Determine the [x, y] coordinate at the center of the cell enclosing the given text.  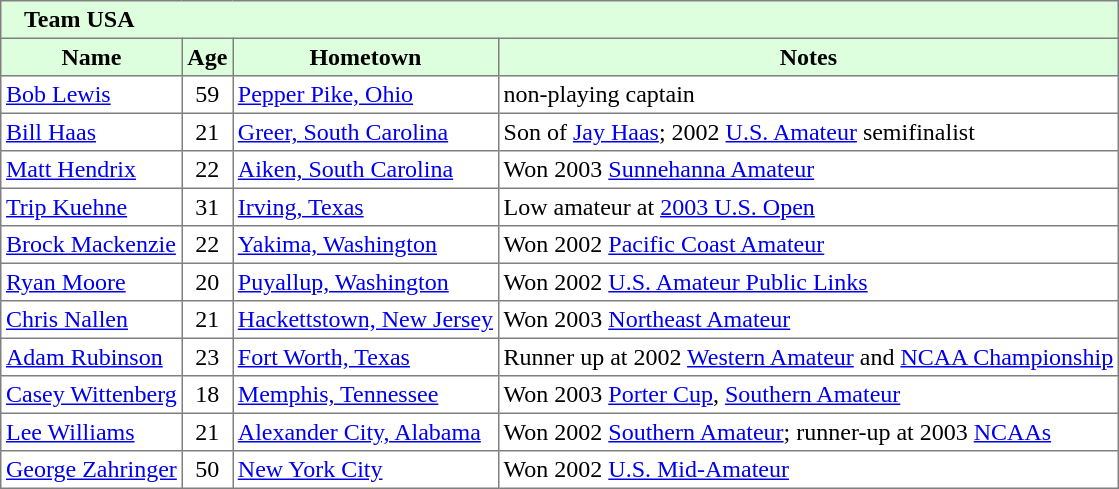
Name [92, 57]
Lee Williams [92, 432]
New York City [366, 470]
Matt Hendrix [92, 170]
Won 2003 Northeast Amateur [808, 320]
Adam Rubinson [92, 357]
Hackettstown, New Jersey [366, 320]
Yakima, Washington [366, 245]
Chris Nallen [92, 320]
20 [207, 282]
Won 2002 Pacific Coast Amateur [808, 245]
Greer, South Carolina [366, 132]
Notes [808, 57]
Alexander City, Alabama [366, 432]
Runner up at 2002 Western Amateur and NCAA Championship [808, 357]
Low amateur at 2003 U.S. Open [808, 207]
non-playing captain [808, 95]
Puyallup, Washington [366, 282]
Hometown [366, 57]
Pepper Pike, Ohio [366, 95]
Won 2003 Porter Cup, Southern Amateur [808, 395]
Fort Worth, Texas [366, 357]
31 [207, 207]
Casey Wittenberg [92, 395]
Age [207, 57]
Aiken, South Carolina [366, 170]
Trip Kuehne [92, 207]
Memphis, Tennessee [366, 395]
Won 2002 Southern Amateur; runner-up at 2003 NCAAs [808, 432]
Irving, Texas [366, 207]
23 [207, 357]
George Zahringer [92, 470]
Ryan Moore [92, 282]
Son of Jay Haas; 2002 U.S. Amateur semifinalist [808, 132]
Bob Lewis [92, 95]
50 [207, 470]
Won 2002 U.S. Amateur Public Links [808, 282]
Won 2003 Sunnehanna Amateur [808, 170]
Bill Haas [92, 132]
18 [207, 395]
Won 2002 U.S. Mid-Amateur [808, 470]
Brock Mackenzie [92, 245]
Team USA [560, 20]
59 [207, 95]
